Return [x, y] of the center of cell containing provided text 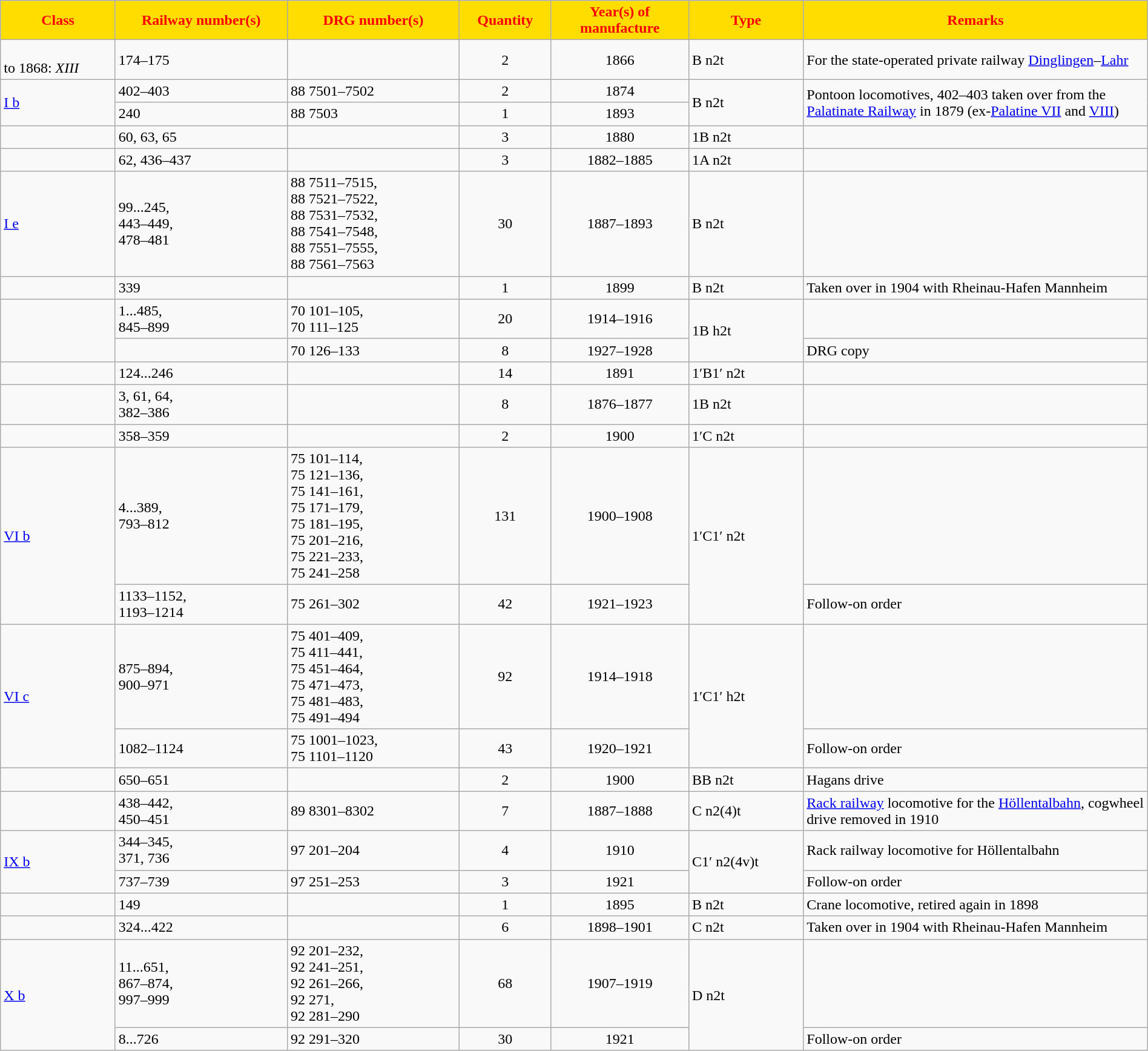
438–442, 450–451 [201, 811]
to 1868: XIII [58, 59]
1910 [620, 850]
75 1001–1023, 75 1101–1120 [373, 748]
1′B1′ n2t [746, 373]
1887–1888 [620, 811]
70 126–133 [373, 350]
75 261–302 [373, 604]
I b [58, 102]
88 7511–7515, 88 7521–7522, 88 7531–7532, 88 7541–7548, 88 7551–7555, 88 7561–7563 [373, 224]
Railway number(s) [201, 21]
42 [506, 604]
1914–1918 [620, 677]
1887–1893 [620, 224]
DRG copy [975, 350]
Hagans drive [975, 780]
1′C n2t [746, 435]
1895 [620, 904]
1874 [620, 91]
339 [201, 288]
1921–1923 [620, 604]
1133–1152, 1193–1214 [201, 604]
1866 [620, 59]
14 [506, 373]
7 [506, 811]
Crane locomotive, retired again in 1898 [975, 904]
1882–1885 [620, 160]
97 251–253 [373, 881]
1891 [620, 373]
1907–1919 [620, 983]
92 291–320 [373, 1039]
737–739 [201, 881]
1898–1901 [620, 927]
I e [58, 224]
Rack railway locomotive for Höllentalbahn [975, 850]
D n2t [746, 995]
92 [506, 677]
124...246 [201, 373]
C n2(4)t [746, 811]
6 [506, 927]
149 [201, 904]
88 7503 [373, 114]
For the state-operated private railway Dinglingen–Lahr [975, 59]
60, 63, 65 [201, 137]
174–175 [201, 59]
43 [506, 748]
88 7501–7502 [373, 91]
75 101–114, 75 121–136, 75 141–161, 75 171–179, 75 181–195, 75 201–216, 75 221–233, 75 241–258 [373, 516]
99...245, 443–449, 478–481 [201, 224]
75 401–409, 75 411–441, 75 451–464, 75 471–473, 75 481–483, 75 491–494 [373, 677]
1900–1908 [620, 516]
89 8301–8302 [373, 811]
358–359 [201, 435]
3, 61, 64, 382–386 [201, 404]
344–345, 371, 736 [201, 850]
Remarks [975, 21]
1′C1′ n2t [746, 536]
1920–1921 [620, 748]
IX b [58, 862]
1899 [620, 288]
Class [58, 21]
62, 436–437 [201, 160]
Pontoon locomotives, 402–403 taken over from the Palatinate Railway in 1879 (ex-Palatine VII and VIII) [975, 102]
4...389, 793–812 [201, 516]
402–403 [201, 91]
68 [506, 983]
1B h2t [746, 331]
1A n2t [746, 160]
Rack railway locomotive for the Höllentalbahn, cogwheel drive removed in 1910 [975, 811]
1927–1928 [620, 350]
240 [201, 114]
BB n2t [746, 780]
70 101–105, 70 111–125 [373, 318]
C n2t [746, 927]
131 [506, 516]
1082–1124 [201, 748]
Type [746, 21]
VI b [58, 536]
650–651 [201, 780]
VI c [58, 696]
1914–1916 [620, 318]
11...651, 867–874, 997–999 [201, 983]
324...422 [201, 927]
92 201–232, 92 241–251, 92 261–266, 92 271, 92 281–290 [373, 983]
97 201–204 [373, 850]
1876–1877 [620, 404]
20 [506, 318]
Year(s) of manufacture [620, 21]
1893 [620, 114]
8...726 [201, 1039]
DRG number(s) [373, 21]
1′C1′ h2t [746, 696]
C1′ n2(4v)t [746, 862]
1880 [620, 137]
1...485, 845–899 [201, 318]
875–894, 900–971 [201, 677]
Quantity [506, 21]
X b [58, 995]
4 [506, 850]
